Scan for the cell matching the given text and deliver its [x, y] coordinate at center. 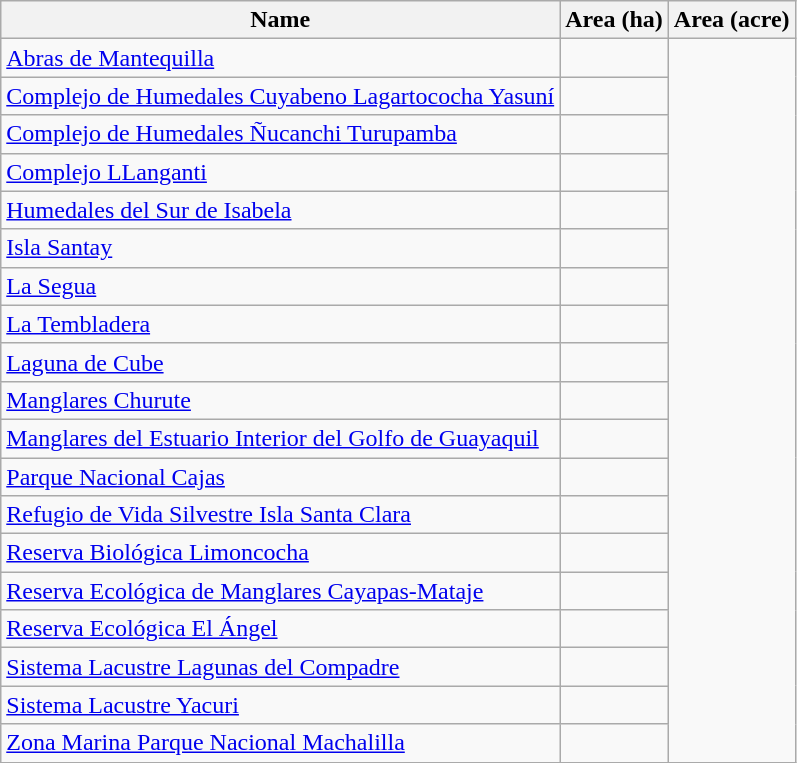
Manglares Churute [280, 400]
Complejo de Humedales Ñucanchi Turupamba [280, 134]
Complejo de Humedales Cuyabeno Lagartococha Yasuní [280, 96]
Name [280, 20]
Reserva Biológica Limoncocha [280, 553]
Humedales del Sur de Isabela [280, 210]
Isla Santay [280, 248]
Refugio de Vida Silvestre Isla Santa Clara [280, 515]
Sistema Lacustre Lagunas del Compadre [280, 667]
La Segua [280, 286]
Area (ha) [614, 20]
Abras de Mantequilla [280, 58]
Complejo LLanganti [280, 172]
Manglares del Estuario Interior del Golfo de Guayaquil [280, 438]
Laguna de Cube [280, 362]
Reserva Ecológica de Manglares Cayapas-Mataje [280, 591]
Area (acre) [732, 20]
Sistema Lacustre Yacuri [280, 705]
Reserva Ecológica El Ángel [280, 629]
La Tembladera [280, 324]
Parque Nacional Cajas [280, 477]
Zona Marina Parque Nacional Machalilla [280, 743]
